For the text-containing cell, return its midpoint in (x, y) coordinate format. 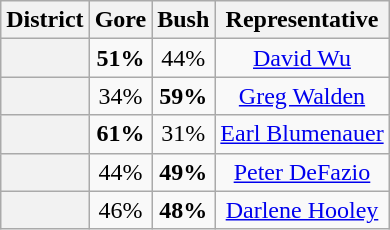
Gore (120, 20)
48% (184, 210)
34% (120, 96)
51% (120, 58)
Representative (302, 20)
Earl Blumenauer (302, 134)
31% (184, 134)
Bush (184, 20)
46% (120, 210)
Darlene Hooley (302, 210)
59% (184, 96)
David Wu (302, 58)
Peter DeFazio (302, 172)
District (45, 20)
Greg Walden (302, 96)
49% (184, 172)
61% (120, 134)
